Locate the cell with the specified text and output its (x, y) center coordinate. 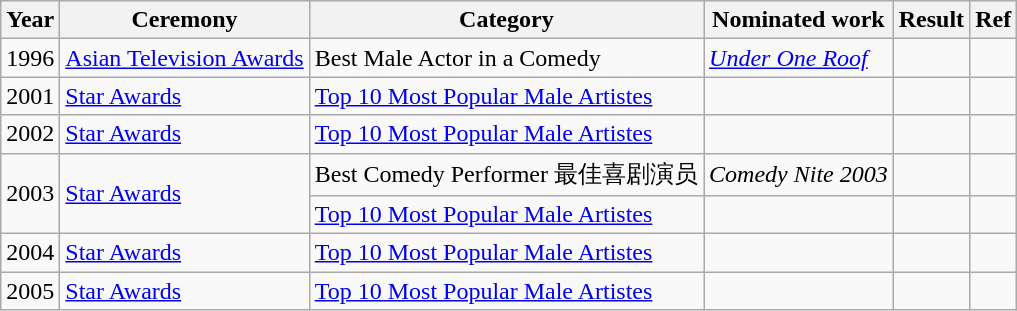
1996 (30, 58)
Ref (994, 20)
Nominated work (799, 20)
Best Comedy Performer 最佳喜剧演员 (506, 174)
Category (506, 20)
Asian Television Awards (184, 58)
2003 (30, 194)
Under One Roof (799, 58)
Best Male Actor in a Comedy (506, 58)
2005 (30, 291)
2001 (30, 96)
Ceremony (184, 20)
2002 (30, 134)
Comedy Nite 2003 (799, 174)
Result (931, 20)
Year (30, 20)
2004 (30, 253)
